For the text-containing cell, return its midpoint in (X, Y) coordinate format. 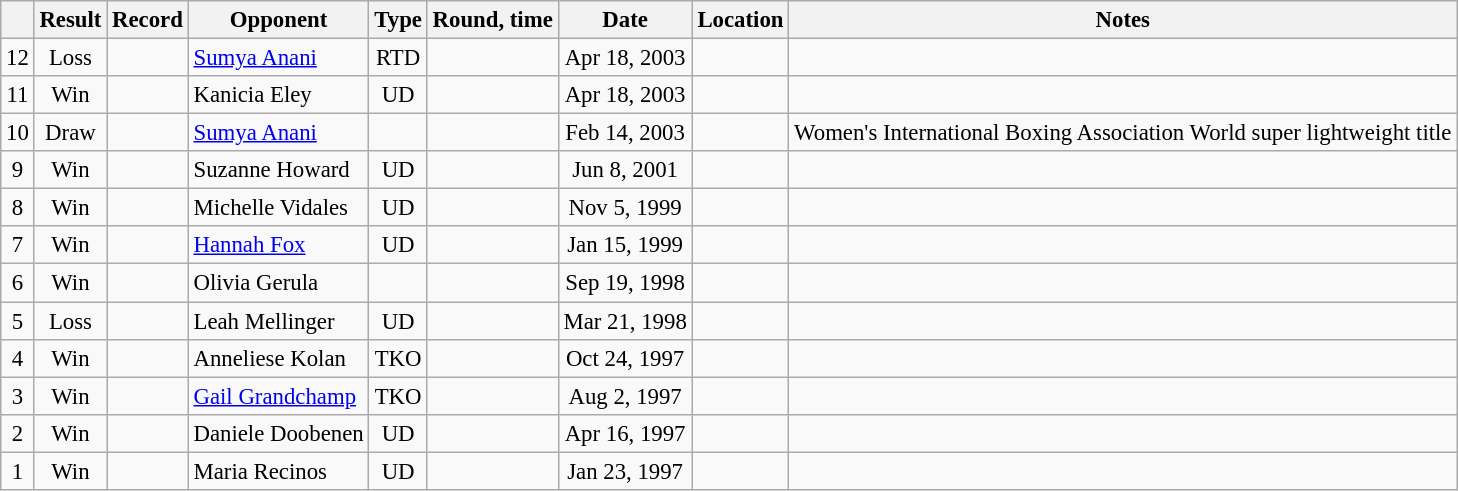
Suzanne Howard (278, 170)
Apr 16, 1997 (625, 433)
Jun 8, 2001 (625, 170)
10 (18, 133)
Aug 2, 1997 (625, 396)
Result (70, 20)
Jan 15, 1999 (625, 245)
Draw (70, 133)
11 (18, 95)
Opponent (278, 20)
5 (18, 321)
Olivia Gerula (278, 283)
Women's International Boxing Association World super lightweight title (1123, 133)
Leah Mellinger (278, 321)
3 (18, 396)
Feb 14, 2003 (625, 133)
4 (18, 358)
Location (740, 20)
Maria Recinos (278, 471)
Date (625, 20)
RTD (398, 58)
12 (18, 58)
Nov 5, 1999 (625, 208)
Anneliese Kolan (278, 358)
Jan 23, 1997 (625, 471)
Michelle Vidales (278, 208)
Record (148, 20)
Hannah Fox (278, 245)
9 (18, 170)
6 (18, 283)
Gail Grandchamp (278, 396)
Sep 19, 1998 (625, 283)
2 (18, 433)
Kanicia Eley (278, 95)
8 (18, 208)
7 (18, 245)
Oct 24, 1997 (625, 358)
Mar 21, 1998 (625, 321)
Notes (1123, 20)
Round, time (492, 20)
1 (18, 471)
Daniele Doobenen (278, 433)
Type (398, 20)
